Return (X, Y) of the center of cell containing provided text 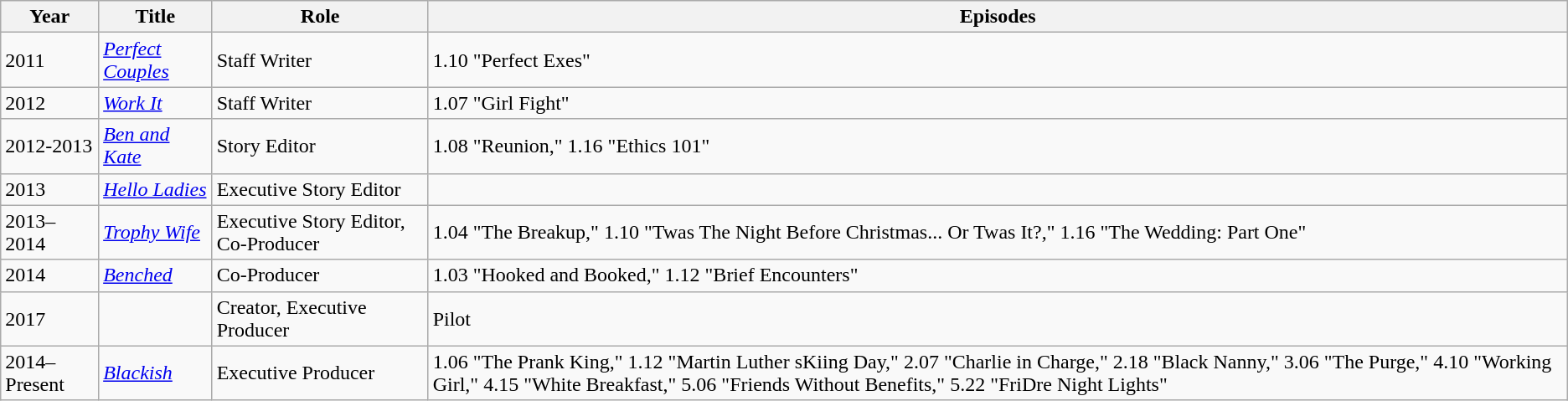
2013 (50, 189)
Executive Producer (320, 373)
Year (50, 17)
Ben and Kate (156, 146)
Work It (156, 103)
2013–2014 (50, 233)
2011 (50, 60)
Title (156, 17)
2017 (50, 318)
1.03 "Hooked and Booked," 1.12 "Brief Encounters" (998, 275)
2012 (50, 103)
1.07 "Girl Fight" (998, 103)
2012-2013 (50, 146)
Executive Story Editor (320, 189)
1.08 "Reunion," 1.16 "Ethics 101" (998, 146)
Hello Ladies (156, 189)
Trophy Wife (156, 233)
Pilot (998, 318)
Role (320, 17)
Creator, Executive Producer (320, 318)
2014 (50, 275)
Episodes (998, 17)
Co-Producer (320, 275)
2014–Present (50, 373)
Blackish (156, 373)
Executive Story Editor, Co-Producer (320, 233)
1.04 "The Breakup," 1.10 "Twas The Night Before Christmas... Or Twas It?," 1.16 "The Wedding: Part One" (998, 233)
Perfect Couples (156, 60)
1.10 "Perfect Exes" (998, 60)
Benched (156, 275)
Story Editor (320, 146)
